Output the [x, y] coordinate of the center of the cell containing the given text.  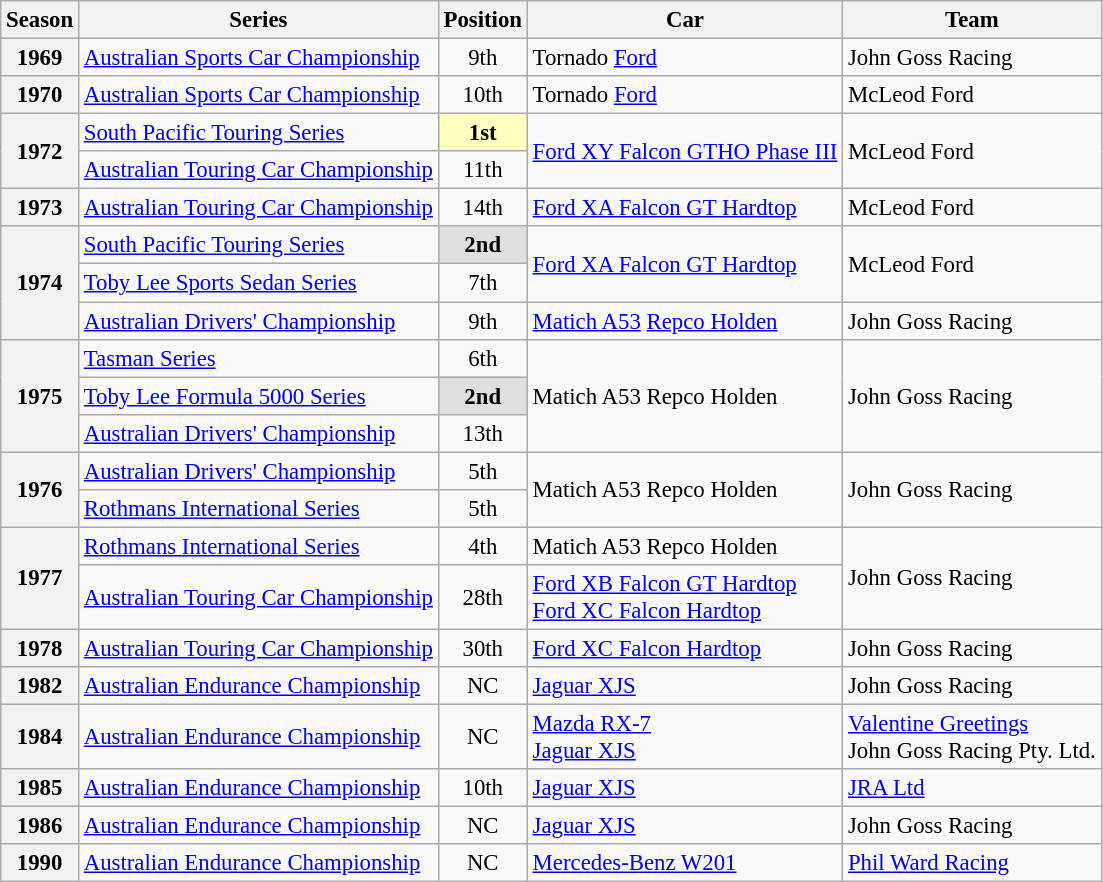
7th [482, 283]
1972 [40, 152]
14th [482, 208]
1973 [40, 208]
Position [482, 20]
Mercedes-Benz W201 [684, 863]
6th [482, 358]
Team [972, 20]
1978 [40, 648]
1977 [40, 578]
Ford XY Falcon GTHO Phase III [684, 152]
1986 [40, 826]
11th [482, 170]
4th [482, 546]
Season [40, 20]
Series [258, 20]
JRA Ltd [972, 788]
Valentine Greetings John Goss Racing Pty. Ltd. [972, 738]
Phil Ward Racing [972, 863]
1984 [40, 738]
Ford XB Falcon GT Hardtop Ford XC Falcon Hardtop [684, 598]
1969 [40, 58]
1974 [40, 282]
1985 [40, 788]
1990 [40, 863]
1982 [40, 686]
1976 [40, 490]
13th [482, 433]
1970 [40, 95]
1975 [40, 396]
Toby Lee Formula 5000 Series [258, 396]
28th [482, 598]
30th [482, 648]
Mazda RX-7 Jaguar XJS [684, 738]
Toby Lee Sports Sedan Series [258, 283]
Ford XC Falcon Hardtop [684, 648]
Car [684, 20]
1st [482, 133]
Tasman Series [258, 358]
